Search for the cell housing the specified text and yield its (x, y) center coordinate. 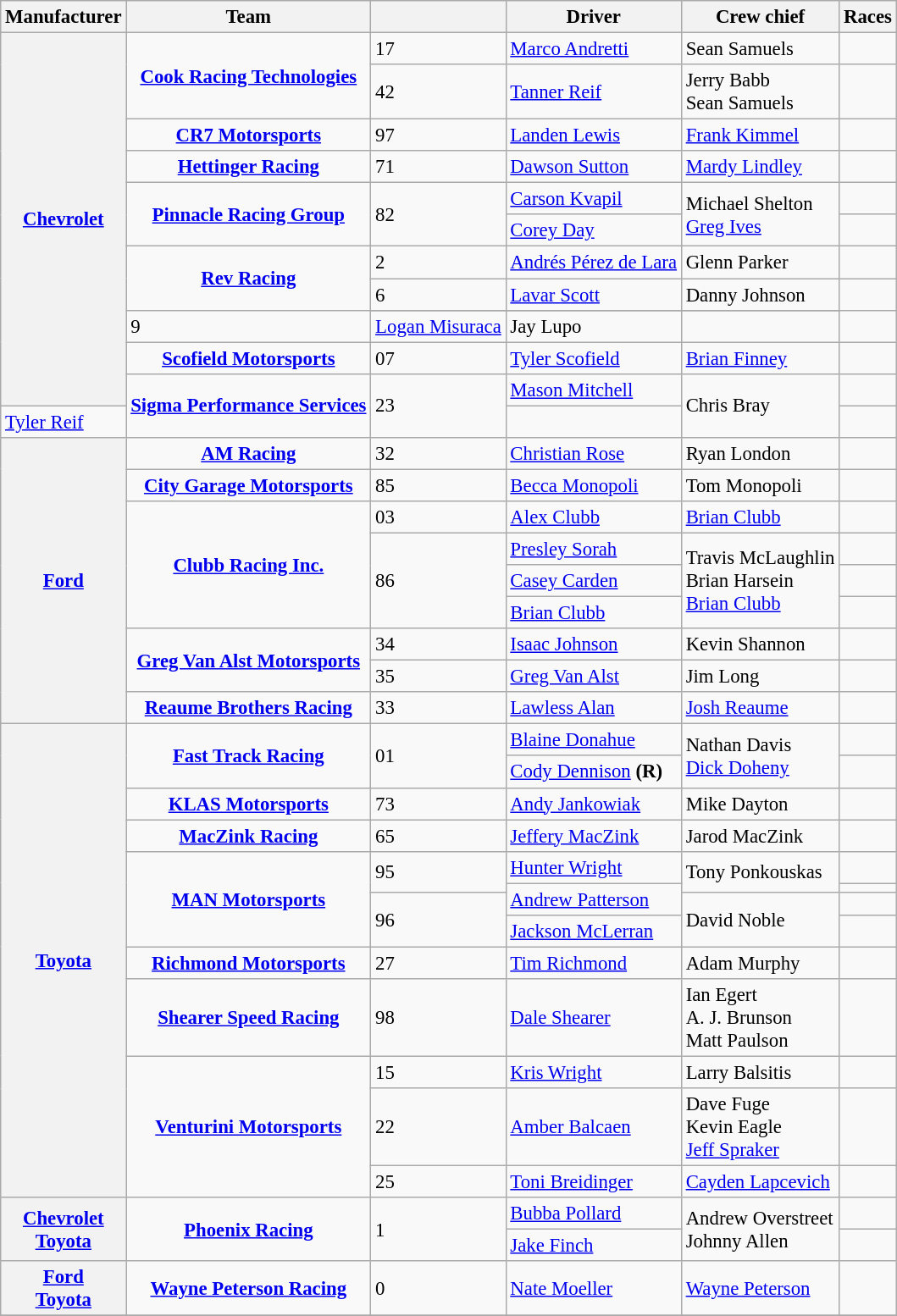
KLAS Motorsports (249, 804)
Mike Dayton (760, 804)
25 (439, 1182)
01 (439, 755)
Shearer Speed Racing (249, 1018)
Carson Kvapil (593, 199)
Nate Moeller (593, 1289)
Venturini Motorsports (249, 1126)
Ford (64, 581)
Amber Balcaen (593, 1127)
MAN Motorsports (249, 899)
Frank Kimmel (760, 135)
Travis McLaughlin Brian Harsein Brian Clubb (760, 581)
6 (439, 295)
Crew chief (760, 17)
98 (439, 1018)
0 (439, 1289)
MacZink Racing (249, 836)
35 (439, 677)
Greg Van Alst (593, 677)
Jerry Babb Sean Samuels (760, 91)
Ian Egert A. J. Brunson Matt Paulson (760, 1018)
Cody Dennison (R) (593, 772)
Tim Richmond (593, 963)
Mardy Lindley (760, 167)
Phoenix Racing (249, 1230)
Pinnacle Racing Group (249, 215)
Andrés Pérez de Lara (593, 263)
Michael Shelton Greg Ives (760, 215)
Dale Shearer (593, 1018)
Cook Racing Technologies (249, 76)
Marco Andretti (593, 49)
Corey Day (593, 231)
95 (439, 871)
Landen Lewis (593, 135)
33 (439, 708)
Cayden Lapcevich (760, 1182)
9 (249, 326)
Races (868, 17)
71 (439, 167)
Andrew Overstreet Johnny Allen (760, 1230)
Chevrolet Toyota (64, 1230)
Chris Bray (760, 405)
Larry Balsitis (760, 1072)
85 (439, 485)
Tyler Scofield (593, 358)
Jake Finch (593, 1246)
Ryan London (760, 454)
Kris Wright (593, 1072)
86 (439, 581)
Kevin Shannon (760, 644)
Hettinger Racing (249, 167)
CR7 Motorsports (249, 135)
Richmond Motorsports (249, 963)
Andrew Patterson (593, 899)
Tony Ponkouskas (760, 871)
96 (439, 920)
65 (439, 836)
Toni Breidinger (593, 1182)
Glenn Parker (760, 263)
73 (439, 804)
Jay Lupo (593, 326)
Reaume Brothers Racing (249, 708)
Scofield Motorsports (249, 358)
Adam Murphy (760, 963)
17 (439, 49)
32 (439, 454)
Becca Monopoli (593, 485)
97 (439, 135)
Presley Sorah (593, 549)
Blaine Donahue (593, 740)
Mason Mitchell (593, 390)
Tyler Reif (64, 422)
Danny Johnson (760, 295)
Bubba Pollard (593, 1214)
Hunter Wright (593, 867)
15 (439, 1072)
Fast Track Racing (249, 755)
42 (439, 91)
Jim Long (760, 677)
Jarod MacZink (760, 836)
Josh Reaume (760, 708)
23 (439, 405)
City Garage Motorsports (249, 485)
Alex Clubb (593, 517)
Lawless Alan (593, 708)
Jackson McLerran (593, 932)
AM Racing (249, 454)
82 (439, 215)
Wayne Peterson Racing (249, 1289)
Andy Jankowiak (593, 804)
Sean Samuels (760, 49)
Dave Fuge Kevin Eagle Jeff Spraker (760, 1127)
Christian Rose (593, 454)
Rev Racing (249, 278)
1 (439, 1230)
Clubb Racing Inc. (249, 565)
Greg Van Alst Motorsports (249, 661)
Nathan Davis Dick Doheny (760, 755)
Ford Toyota (64, 1289)
Tanner Reif (593, 91)
Toyota (64, 960)
Team (249, 17)
Casey Carden (593, 581)
34 (439, 644)
Brian Finney (760, 358)
03 (439, 517)
Logan Misuraca (439, 326)
27 (439, 963)
Lavar Scott (593, 295)
Sigma Performance Services (249, 405)
07 (439, 358)
Tom Monopoli (760, 485)
Manufacturer (64, 17)
Chevrolet (64, 220)
Dawson Sutton (593, 167)
Driver (593, 17)
2 (439, 263)
Wayne Peterson (760, 1289)
David Noble (760, 920)
Jeffery MacZink (593, 836)
22 (439, 1127)
Isaac Johnson (593, 644)
